For the text-containing cell, return its midpoint in [X, Y] coordinate format. 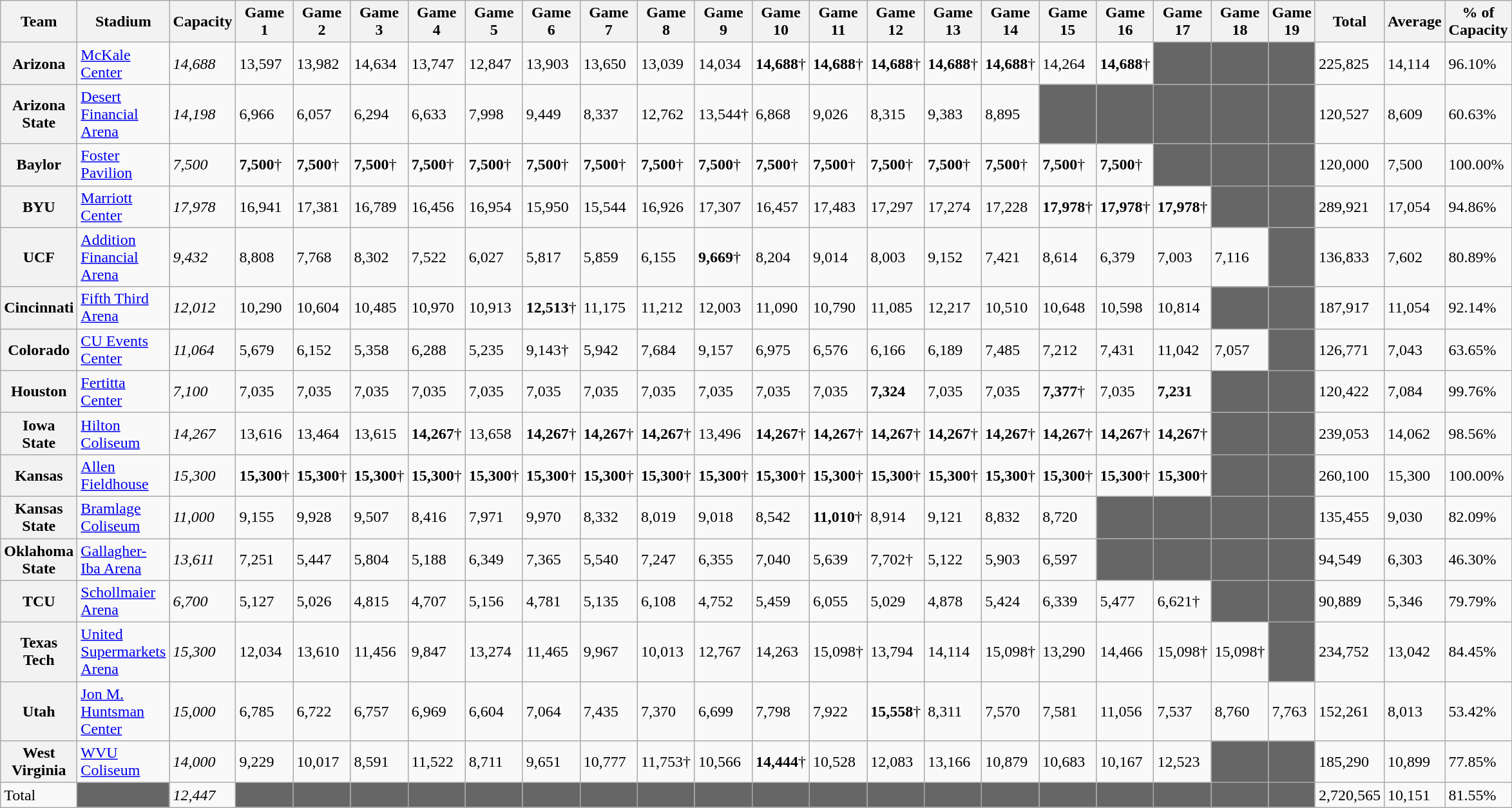
United Supermarkets Arena [124, 652]
11,042 [1183, 349]
12,513† [551, 308]
Kansas State [39, 517]
152,261 [1349, 711]
7,040 [781, 559]
13,616 [264, 433]
Marriott Center [124, 206]
Stadium [124, 22]
11,753† [666, 762]
5,459 [781, 602]
8,416 [437, 517]
10,017 [322, 762]
Desert Financial Arena [124, 114]
12,762 [666, 114]
10,814 [1183, 308]
17,274 [953, 206]
10,648 [1068, 308]
8,591 [379, 762]
2,720,565 [1349, 795]
6,868 [781, 114]
Game 2 [322, 22]
6,303 [1415, 559]
8,609 [1415, 114]
13,290 [1068, 652]
5,679 [264, 349]
6,969 [437, 711]
10,485 [379, 308]
8,315 [895, 114]
8,311 [953, 711]
11,054 [1415, 308]
98.56% [1478, 433]
11,456 [379, 652]
10,790 [839, 308]
8,542 [781, 517]
11,064 [202, 349]
Iowa State [39, 433]
5,029 [895, 602]
13,039 [666, 63]
9,669† [723, 257]
10,970 [437, 308]
14,198 [202, 114]
7,057 [1239, 349]
Game 6 [551, 22]
8,895 [1010, 114]
Game 4 [437, 22]
Game 7 [608, 22]
185,290 [1349, 762]
6,027 [493, 257]
13,544† [723, 114]
13,658 [493, 433]
9,014 [839, 257]
Game 9 [723, 22]
9,157 [723, 349]
11,212 [666, 308]
7,798 [781, 711]
8,711 [493, 762]
6,597 [1068, 559]
Game 10 [781, 22]
5,903 [1010, 559]
9,152 [953, 257]
6,699 [723, 711]
17,307 [723, 206]
7,602 [1415, 257]
Colorado [39, 349]
12,217 [953, 308]
11,465 [551, 652]
17,228 [1010, 206]
80.89% [1478, 257]
Game 5 [493, 22]
6,189 [953, 349]
5,122 [953, 559]
Capacity [202, 22]
6,576 [839, 349]
10,566 [723, 762]
7,763 [1292, 711]
10,510 [1010, 308]
9,155 [264, 517]
17,483 [839, 206]
13,464 [322, 433]
5,346 [1415, 602]
6,057 [322, 114]
14,000 [202, 762]
6,757 [379, 711]
Fertitta Center [124, 392]
15,558† [895, 711]
7,370 [666, 711]
14,688 [202, 63]
CU Events Center [124, 349]
136,833 [1349, 257]
13,597 [264, 63]
7,485 [1010, 349]
5,804 [379, 559]
5,235 [493, 349]
7,212 [1068, 349]
4,752 [723, 602]
289,921 [1349, 206]
12,083 [895, 762]
BYU [39, 206]
84.45% [1478, 652]
77.85% [1478, 762]
8,760 [1239, 711]
McKale Center [124, 63]
17,381 [322, 206]
6,349 [493, 559]
7,431 [1125, 349]
7,971 [493, 517]
Baylor [39, 165]
5,026 [322, 602]
13,650 [608, 63]
7,116 [1239, 257]
7,100 [202, 392]
11,175 [608, 308]
Arizona [39, 63]
120,422 [1349, 392]
239,053 [1349, 433]
5,639 [839, 559]
81.55% [1478, 795]
11,056 [1125, 711]
7,998 [493, 114]
6,055 [839, 602]
120,000 [1349, 165]
Utah [39, 711]
5,477 [1125, 602]
96.10% [1478, 63]
7,251 [264, 559]
Game 16 [1125, 22]
6,621† [1183, 602]
Game 8 [666, 22]
9,449 [551, 114]
9,432 [202, 257]
Gallagher-Iba Arena [124, 559]
8,337 [608, 114]
Arizona State [39, 114]
Foster Pavilion [124, 165]
9,030 [1415, 517]
234,752 [1349, 652]
5,135 [608, 602]
4,878 [953, 602]
7,043 [1415, 349]
10,913 [493, 308]
6,700 [202, 602]
5,540 [608, 559]
17,978 [202, 206]
92.14% [1478, 308]
Game 14 [1010, 22]
13,794 [895, 652]
9,967 [608, 652]
13,042 [1415, 652]
Cincinnati [39, 308]
5,817 [551, 257]
6,379 [1125, 257]
187,917 [1349, 308]
14,263 [781, 652]
7,231 [1183, 392]
10,604 [322, 308]
13,615 [379, 433]
13,274 [493, 652]
8,614 [1068, 257]
12,523 [1183, 762]
6,288 [437, 349]
Oklahoma State [39, 559]
13,903 [551, 63]
10,167 [1125, 762]
8,808 [264, 257]
13,747 [437, 63]
% of Capacity [1478, 22]
9,018 [723, 517]
6,966 [264, 114]
11,085 [895, 308]
Addition Financial Arena [124, 257]
7,324 [895, 392]
Average [1415, 22]
14,264 [1068, 63]
7,421 [1010, 257]
9,121 [953, 517]
Bramlage Coliseum [124, 517]
5,156 [493, 602]
7,247 [666, 559]
Fifth Third Arena [124, 308]
12,003 [723, 308]
UCF [39, 257]
10,899 [1415, 762]
7,702† [895, 559]
Game 19 [1292, 22]
60.63% [1478, 114]
10,777 [608, 762]
7,768 [322, 257]
46.30% [1478, 559]
5,859 [608, 257]
8,013 [1415, 711]
Hilton Coliseum [124, 433]
8,832 [1010, 517]
Game 17 [1183, 22]
90,889 [1349, 602]
13,610 [322, 652]
13,166 [953, 762]
7,003 [1183, 257]
Houston [39, 392]
Allen Fieldhouse [124, 476]
7,365 [551, 559]
7,922 [839, 711]
10,879 [1010, 762]
120,527 [1349, 114]
7,537 [1183, 711]
Texas Tech [39, 652]
8,019 [666, 517]
13,496 [723, 433]
Game 3 [379, 22]
6,785 [264, 711]
Team [39, 22]
16,954 [493, 206]
94,549 [1349, 559]
Schollmaier Arena [124, 602]
11,010† [839, 517]
6,633 [437, 114]
7,064 [551, 711]
5,424 [1010, 602]
14,634 [379, 63]
5,942 [608, 349]
12,847 [493, 63]
Game 18 [1239, 22]
16,926 [666, 206]
9,383 [953, 114]
4,815 [379, 602]
7,522 [437, 257]
94.86% [1478, 206]
13,611 [202, 559]
6,108 [666, 602]
53.42% [1478, 711]
12,012 [202, 308]
9,847 [437, 652]
9,651 [551, 762]
99.76% [1478, 392]
Game 11 [839, 22]
TCU [39, 602]
16,457 [781, 206]
Game 1 [264, 22]
9,970 [551, 517]
Kansas [39, 476]
8,332 [608, 517]
16,456 [437, 206]
225,825 [1349, 63]
12,447 [202, 795]
79.79% [1478, 602]
11,000 [202, 517]
135,455 [1349, 517]
16,789 [379, 206]
10,013 [666, 652]
8,914 [895, 517]
12,034 [264, 652]
5,358 [379, 349]
9,026 [839, 114]
14,267 [202, 433]
8,003 [895, 257]
6,294 [379, 114]
8,204 [781, 257]
WVU Coliseum [124, 762]
4,781 [551, 602]
13,982 [322, 63]
17,054 [1415, 206]
6,152 [322, 349]
5,188 [437, 559]
10,598 [1125, 308]
9,507 [379, 517]
Game 13 [953, 22]
12,767 [723, 652]
7,377† [1068, 392]
6,155 [666, 257]
14,034 [723, 63]
4,707 [437, 602]
5,447 [322, 559]
7,581 [1068, 711]
7,084 [1415, 392]
10,151 [1415, 795]
8,720 [1068, 517]
7,570 [1010, 711]
260,100 [1349, 476]
Jon M. Huntsman Center [124, 711]
15,000 [202, 711]
126,771 [1349, 349]
8,302 [379, 257]
6,166 [895, 349]
11,090 [781, 308]
14,444† [781, 762]
5,127 [264, 602]
6,355 [723, 559]
14,466 [1125, 652]
7,435 [608, 711]
82.09% [1478, 517]
15,950 [551, 206]
6,722 [322, 711]
10,528 [839, 762]
Game 15 [1068, 22]
9,143† [551, 349]
14,062 [1415, 433]
6,975 [781, 349]
6,604 [493, 711]
7,684 [666, 349]
9,928 [322, 517]
63.65% [1478, 349]
10,683 [1068, 762]
17,297 [895, 206]
11,522 [437, 762]
9,229 [264, 762]
6,339 [1068, 602]
15,544 [608, 206]
West Virginia [39, 762]
Game 12 [895, 22]
16,941 [264, 206]
10,290 [264, 308]
